Return [x, y] of the center of cell containing provided text 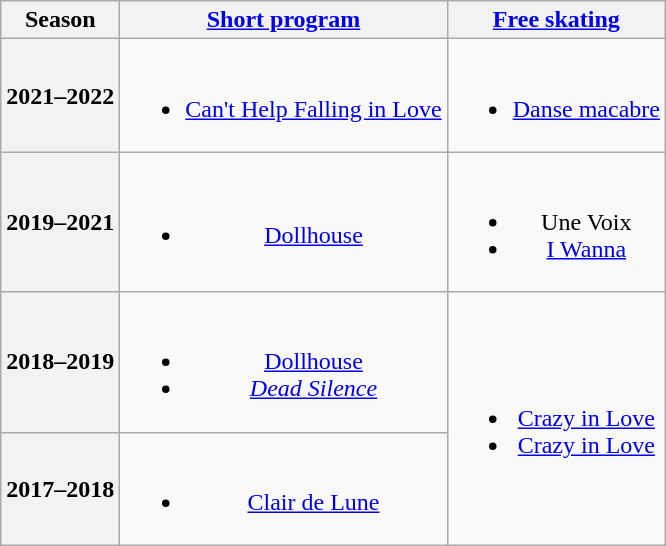
2017–2018 [60, 488]
DollhouseDead Silence [284, 362]
2018–2019 [60, 362]
Crazy in LoveCrazy in Love [556, 418]
Short program [284, 20]
Clair de Lune [284, 488]
Danse macabre [556, 96]
Free skating [556, 20]
2019–2021 [60, 222]
Can't Help Falling in Love [284, 96]
Season [60, 20]
2021–2022 [60, 96]
Dollhouse [284, 222]
Une VoixI Wanna [556, 222]
